Find where the given text appears and provide that cell's center as (x, y) coordinate. 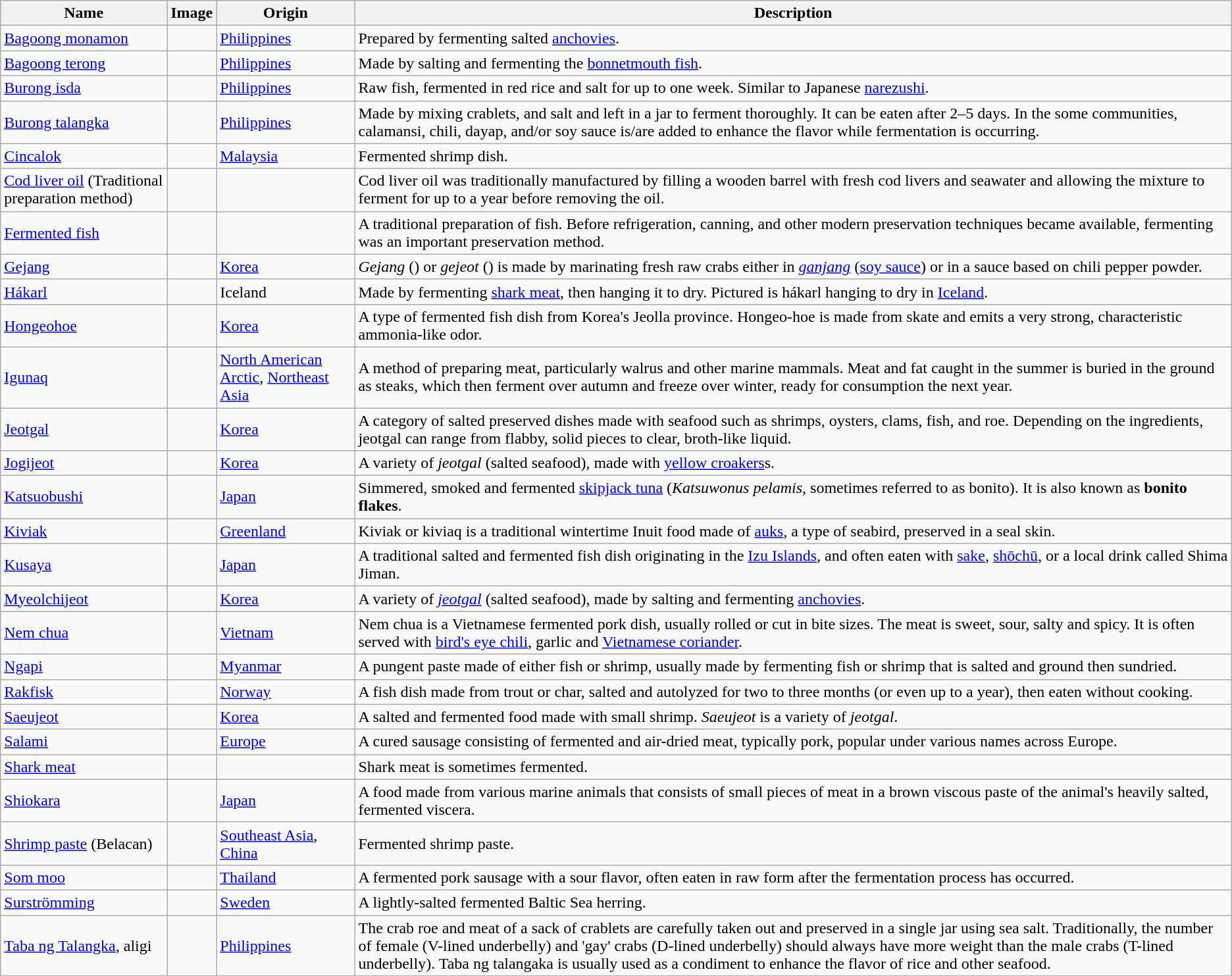
Taba ng Talangka, aligi (84, 945)
Myanmar (286, 667)
Cincalok (84, 156)
Shark meat (84, 767)
Image (192, 13)
Hongeohoe (84, 325)
A traditional salted and fermented fish dish originating in the Izu Islands, and often eaten with sake, shōchū, or a local drink called Shima Jiman. (793, 565)
Greenland (286, 531)
Thailand (286, 877)
Ngapi (84, 667)
Bagoong terong (84, 63)
A fermented pork sausage with a sour flavor, often eaten in raw form after the fermentation process has occurred. (793, 877)
Saeujeot (84, 717)
Som moo (84, 877)
Made by fermenting shark meat, then hanging it to dry. Pictured is hákarl hanging to dry in Iceland. (793, 292)
Sweden (286, 902)
Igunaq (84, 377)
Southeast Asia, China (286, 844)
Gejang () or gejeot () is made by marinating fresh raw crabs either in ganjang (soy sauce) or in a sauce based on chili pepper powder. (793, 267)
Norway (286, 692)
Nem chua (84, 633)
Raw fish, fermented in red rice and salt for up to one week. Similar to Japanese narezushi. (793, 88)
A fish dish made from trout or char, salted and autolyzed for two to three months (or even up to a year), then eaten without cooking. (793, 692)
Prepared by fermenting salted anchovies. (793, 38)
Shark meat is sometimes fermented. (793, 767)
Surströmming (84, 902)
Malaysia (286, 156)
Burong isda (84, 88)
North American Arctic, Northeast Asia (286, 377)
Kiviak (84, 531)
Fermented fish (84, 233)
Myeolchijeot (84, 599)
Salami (84, 742)
Simmered, smoked and fermented skipjack tuna (Katsuwonus pelamis, sometimes referred to as bonito). It is also known as bonito flakes. (793, 498)
Iceland (286, 292)
Shiokara (84, 800)
Cod liver oil (Traditional preparation method) (84, 190)
A pungent paste made of either fish or shrimp, usually made by fermenting fish or shrimp that is salted and ground then sundried. (793, 667)
Origin (286, 13)
Kusaya (84, 565)
Fermented shrimp dish. (793, 156)
A variety of jeotgal (salted seafood), made with yellow croakerss. (793, 463)
Europe (286, 742)
Gejang (84, 267)
A type of fermented fish dish from Korea's Jeolla province. Hongeo-hoe is made from skate and emits a very strong, characteristic ammonia-like odor. (793, 325)
A variety of jeotgal (salted seafood), made by salting and fermenting anchovies. (793, 599)
Kiviak or kiviaq is a traditional wintertime Inuit food made of auks, a type of seabird, preserved in a seal skin. (793, 531)
Vietnam (286, 633)
Hákarl (84, 292)
Description (793, 13)
Shrimp paste (Belacan) (84, 844)
Burong talangka (84, 122)
Fermented shrimp paste. (793, 844)
A salted and fermented food made with small shrimp. Saeujeot is a variety of jeotgal. (793, 717)
Katsuobushi (84, 498)
Rakfisk (84, 692)
A lightly-salted fermented Baltic Sea herring. (793, 902)
Jogijeot (84, 463)
Name (84, 13)
Jeotgal (84, 429)
Made by salting and fermenting the bonnetmouth fish. (793, 63)
A cured sausage consisting of fermented and air-dried meat, typically pork, popular under various names across Europe. (793, 742)
Bagoong monamon (84, 38)
